Extract the [x, y] coordinate from the center of the cell holding the provided text.  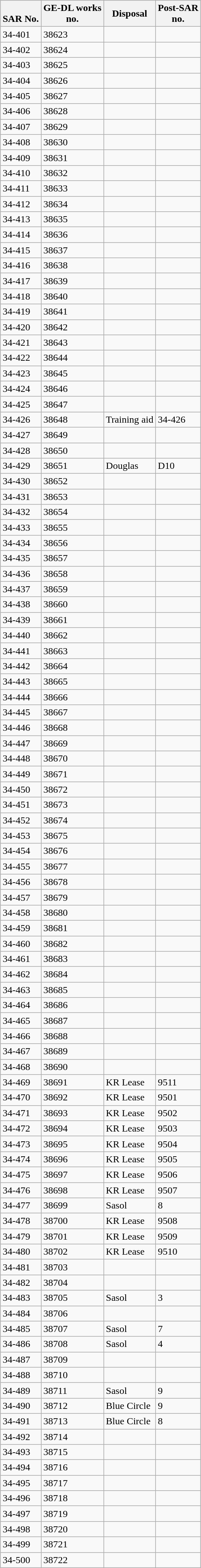
38643 [72, 343]
34-493 [21, 1452]
38675 [72, 836]
34-500 [21, 1560]
38712 [72, 1406]
34-436 [21, 574]
34-434 [21, 543]
38663 [72, 651]
34-438 [21, 604]
38651 [72, 466]
38625 [72, 65]
38633 [72, 188]
38691 [72, 1082]
9509 [178, 1236]
34-486 [21, 1344]
38647 [72, 404]
38652 [72, 481]
34-422 [21, 358]
38720 [72, 1529]
34-444 [21, 697]
38716 [72, 1468]
38681 [72, 928]
34-497 [21, 1514]
38709 [72, 1360]
34-440 [21, 635]
38623 [72, 34]
38650 [72, 451]
34-431 [21, 497]
34-410 [21, 173]
38702 [72, 1252]
34-406 [21, 111]
34-428 [21, 451]
38639 [72, 281]
38661 [72, 620]
38657 [72, 558]
34-435 [21, 558]
38672 [72, 789]
38704 [72, 1283]
34-459 [21, 928]
9502 [178, 1113]
34-417 [21, 281]
7 [178, 1329]
38684 [72, 974]
34-425 [21, 404]
34-419 [21, 312]
34-472 [21, 1128]
34-418 [21, 296]
D10 [178, 466]
34-452 [21, 820]
34-466 [21, 1036]
38717 [72, 1483]
38644 [72, 358]
Disposal [130, 14]
9503 [178, 1128]
38674 [72, 820]
34-457 [21, 897]
34-479 [21, 1236]
34-402 [21, 50]
38710 [72, 1375]
38667 [72, 713]
38641 [72, 312]
34-403 [21, 65]
34-461 [21, 959]
38679 [72, 897]
34-413 [21, 219]
38659 [72, 589]
38689 [72, 1051]
38721 [72, 1545]
38700 [72, 1221]
9508 [178, 1221]
34-445 [21, 713]
38646 [72, 389]
34-483 [21, 1298]
34-405 [21, 96]
38719 [72, 1514]
9501 [178, 1098]
38660 [72, 604]
34-473 [21, 1144]
34-427 [21, 435]
38714 [72, 1437]
34-470 [21, 1098]
34-485 [21, 1329]
34-443 [21, 681]
34-496 [21, 1498]
34-407 [21, 127]
34-488 [21, 1375]
34-401 [21, 34]
38711 [72, 1390]
34-421 [21, 343]
38696 [72, 1159]
38638 [72, 266]
34-492 [21, 1437]
34-491 [21, 1421]
4 [178, 1344]
34-430 [21, 481]
38655 [72, 528]
Douglas [130, 466]
34-482 [21, 1283]
38665 [72, 681]
34-423 [21, 373]
34-469 [21, 1082]
34-495 [21, 1483]
34-433 [21, 528]
38630 [72, 142]
38626 [72, 81]
38718 [72, 1498]
34-463 [21, 990]
38658 [72, 574]
34-412 [21, 204]
38682 [72, 944]
38703 [72, 1267]
34-484 [21, 1313]
38637 [72, 250]
38722 [72, 1560]
38628 [72, 111]
34-439 [21, 620]
38662 [72, 635]
34-447 [21, 743]
38699 [72, 1206]
34-451 [21, 805]
9504 [178, 1144]
38664 [72, 666]
38632 [72, 173]
34-474 [21, 1159]
34-415 [21, 250]
34-420 [21, 327]
38671 [72, 774]
34-458 [21, 913]
38678 [72, 882]
38697 [72, 1174]
34-477 [21, 1206]
38629 [72, 127]
34-480 [21, 1252]
34-460 [21, 944]
38707 [72, 1329]
34-450 [21, 789]
34-404 [21, 81]
34-448 [21, 759]
34-465 [21, 1021]
Post-SARno. [178, 14]
9510 [178, 1252]
34-476 [21, 1190]
34-408 [21, 142]
38636 [72, 235]
34-498 [21, 1529]
34-454 [21, 851]
34-437 [21, 589]
38676 [72, 851]
38624 [72, 50]
38654 [72, 512]
38670 [72, 759]
38656 [72, 543]
38649 [72, 435]
34-478 [21, 1221]
38694 [72, 1128]
34-424 [21, 389]
34-490 [21, 1406]
34-416 [21, 266]
38692 [72, 1098]
34-499 [21, 1545]
9505 [178, 1159]
38627 [72, 96]
38686 [72, 1005]
34-455 [21, 866]
34-456 [21, 882]
38693 [72, 1113]
9507 [178, 1190]
38688 [72, 1036]
38687 [72, 1021]
34-487 [21, 1360]
34-475 [21, 1174]
38648 [72, 419]
38677 [72, 866]
34-446 [21, 728]
Training aid [130, 419]
38705 [72, 1298]
38653 [72, 497]
38635 [72, 219]
38690 [72, 1067]
38642 [72, 327]
34-489 [21, 1390]
34-411 [21, 188]
34-468 [21, 1067]
9506 [178, 1174]
38695 [72, 1144]
SAR No. [21, 14]
34-464 [21, 1005]
34-494 [21, 1468]
34-453 [21, 836]
38715 [72, 1452]
34-471 [21, 1113]
38634 [72, 204]
38683 [72, 959]
38669 [72, 743]
34-441 [21, 651]
34-429 [21, 466]
34-409 [21, 157]
34-467 [21, 1051]
38701 [72, 1236]
38640 [72, 296]
38713 [72, 1421]
34-449 [21, 774]
38685 [72, 990]
GE-DL worksno. [72, 14]
38708 [72, 1344]
38706 [72, 1313]
34-462 [21, 974]
38666 [72, 697]
34-414 [21, 235]
38698 [72, 1190]
3 [178, 1298]
38673 [72, 805]
38680 [72, 913]
34-442 [21, 666]
9511 [178, 1082]
34-432 [21, 512]
38645 [72, 373]
34-481 [21, 1267]
38668 [72, 728]
38631 [72, 157]
